Locate the cell with the specified text and output its [x, y] center coordinate. 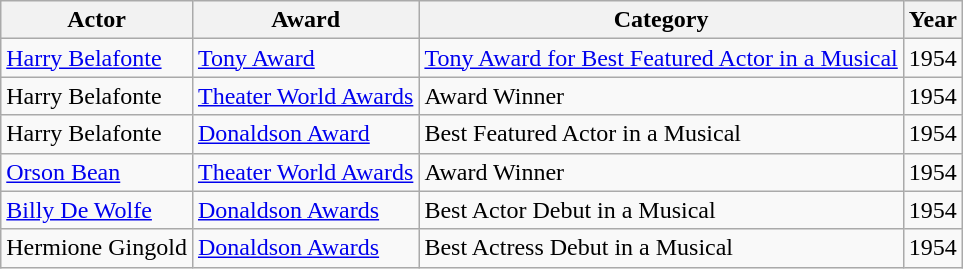
Best Actress Debut in a Musical [661, 248]
Billy De Wolfe [97, 210]
Tony Award [305, 58]
Donaldson Award [305, 134]
Actor [97, 20]
Hermione Gingold [97, 248]
Tony Award for Best Featured Actor in a Musical [661, 58]
Best Featured Actor in a Musical [661, 134]
Award [305, 20]
Category [661, 20]
Year [932, 20]
Orson Bean [97, 172]
Best Actor Debut in a Musical [661, 210]
